Find where the given text appears and provide that cell's center as (x, y) coordinate. 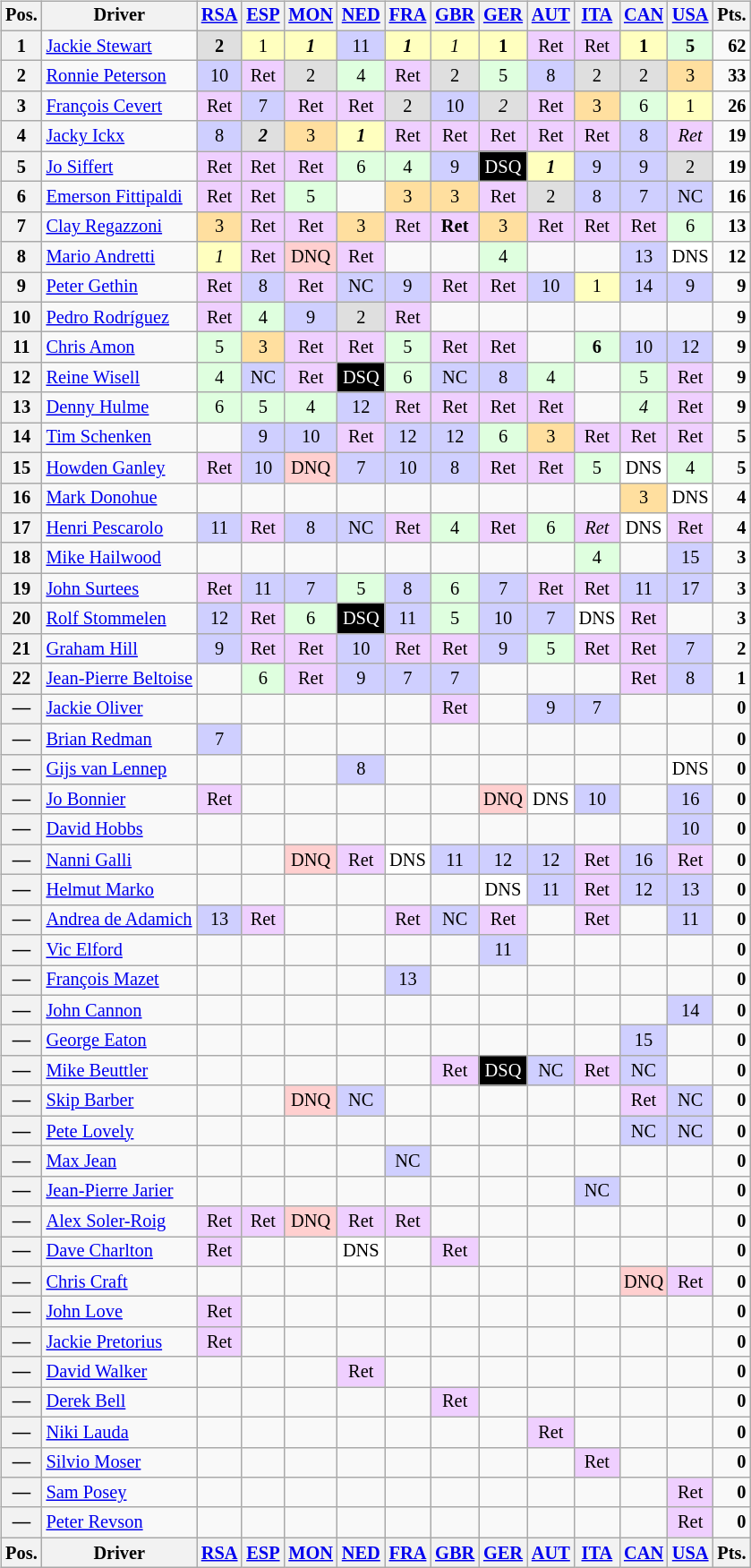
20 (21, 619)
Derek Bell (120, 1402)
François Cevert (120, 107)
Alex Soler-Roig (120, 1221)
Sam Posey (120, 1493)
Jo Siffert (120, 167)
Mike Beuttler (120, 1071)
Rolf Stommelen (120, 619)
Max Jean (120, 1161)
Mike Hailwood (120, 558)
Nanni Galli (120, 860)
Brian Redman (120, 739)
John Surtees (120, 588)
Vic Elford (120, 950)
David Hobbs (120, 829)
Peter Revson (120, 1522)
David Walker (120, 1372)
Graham Hill (120, 648)
Niki Lauda (120, 1432)
Jackie Oliver (120, 709)
Helmut Marko (120, 890)
Jackie Stewart (120, 46)
Emerson Fittipaldi (120, 197)
Pedro Rodríguez (120, 317)
22 (21, 679)
Jacky Ickx (120, 136)
Clay Regazzoni (120, 227)
Jo Bonnier (120, 800)
Jean-Pierre Jarier (120, 1191)
26 (731, 107)
John Love (120, 1312)
Silvio Moser (120, 1462)
Gijs van Lennep (120, 769)
62 (731, 46)
Denny Hulme (120, 407)
Mark Donohue (120, 498)
Andrea de Adamich (120, 920)
Howden Ganley (120, 467)
18 (21, 558)
Reine Wisell (120, 378)
Henri Pescarolo (120, 528)
Tim Schenken (120, 438)
George Eaton (120, 1041)
Chris Amon (120, 347)
Peter Gethin (120, 287)
Mario Andretti (120, 257)
Jean-Pierre Beltoise (120, 679)
Ronnie Peterson (120, 76)
Jackie Pretorius (120, 1342)
François Mazet (120, 981)
Dave Charlton (120, 1252)
John Cannon (120, 1010)
Skip Barber (120, 1101)
Pete Lovely (120, 1131)
Chris Craft (120, 1281)
21 (21, 648)
33 (731, 76)
